From the cell containing the given text, extract its center point as (x, y) coordinate. 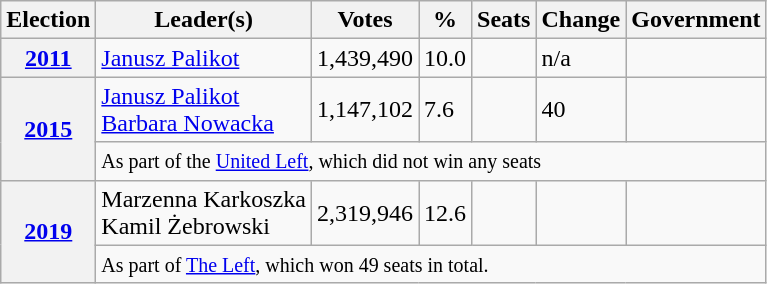
Leader(s) (204, 20)
Seats (504, 20)
Election (48, 20)
Marzenna Karkoszka Kamil Żebrowski (204, 212)
Janusz Palikot (204, 58)
As part of the United Left, which did not win any seats (431, 161)
Change (581, 20)
2,319,946 (364, 212)
40 (581, 110)
n/a (581, 58)
Votes (364, 20)
2015 (48, 128)
7.6 (444, 110)
12.6 (444, 212)
Janusz Palikot Barbara Nowacka (204, 110)
2011 (48, 58)
Government (696, 20)
10.0 (444, 58)
% (444, 20)
2019 (48, 232)
1,439,490 (364, 58)
1,147,102 (364, 110)
As part of The Left, which won 49 seats in total. (431, 264)
